Output the (x, y) coordinate of the center of the cell containing the given text.  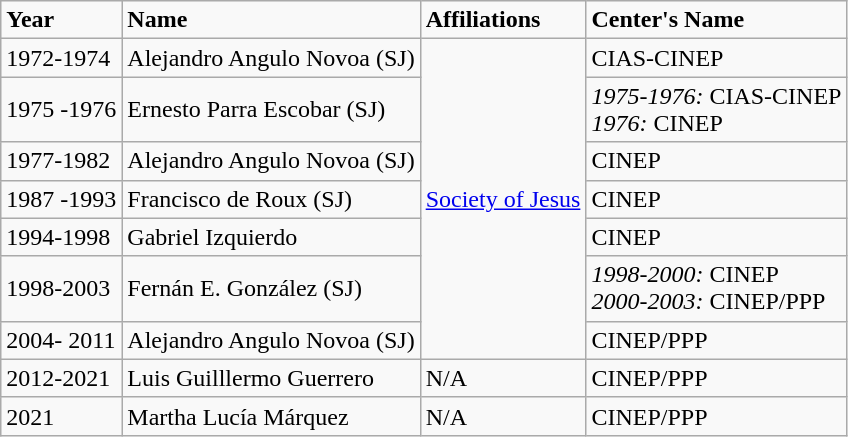
Martha Lucía Márquez (271, 416)
2004- 2011 (62, 340)
1977-1982 (62, 161)
Gabriel Izquierdo (271, 237)
1994-1998 (62, 237)
1987 -1993 (62, 199)
Francisco de Roux (SJ) (271, 199)
Fernán E. González (SJ) (271, 288)
1972-1974 (62, 58)
2012-2021 (62, 378)
1998-2003 (62, 288)
Luis Guilllermo Guerrero (271, 378)
Society of Jesus (503, 199)
Affiliations (503, 20)
1998-2000: CINEP2000-2003: CINEP/PPP (716, 288)
Name (271, 20)
CIAS-CINEP (716, 58)
2021 (62, 416)
1975 -1976 (62, 110)
1975-1976: CIAS-CINEP1976: CINEP (716, 110)
Center's Name (716, 20)
Year (62, 20)
Ernesto Parra Escobar (SJ) (271, 110)
